Pinpoint the cell where the given text exists, returning its (X, Y) midpoint coordinate. 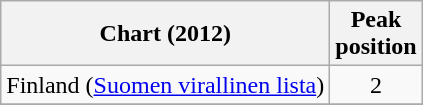
2 (376, 85)
Peakposition (376, 34)
Finland (Suomen virallinen lista) (166, 85)
Chart (2012) (166, 34)
